For the text-containing cell, return its midpoint in [X, Y] coordinate format. 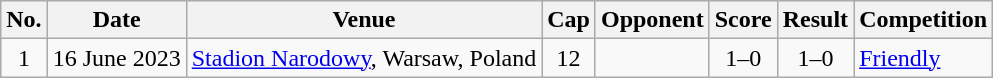
16 June 2023 [116, 58]
Competition [924, 20]
Stadion Narodowy, Warsaw, Poland [364, 58]
Score [743, 20]
No. [24, 20]
Venue [364, 20]
Cap [569, 20]
12 [569, 58]
1 [24, 58]
Result [815, 20]
Opponent [652, 20]
Date [116, 20]
Friendly [924, 58]
